Detect which cell encompasses the target text, then output its (X, Y) center coordinate. 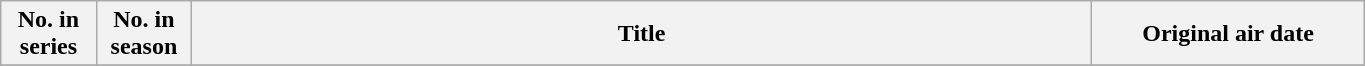
Title (642, 34)
No. inseason (144, 34)
No. inseries (48, 34)
Original air date (1228, 34)
